Return the [X, Y] coordinate for the center point of the cell that contains the specified text.  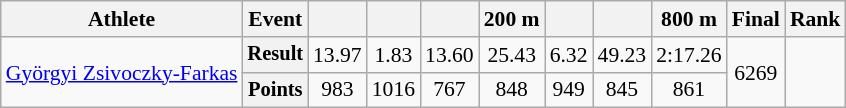
Györgyi Zsivoczky-Farkas [122, 72]
Athlete [122, 19]
25.43 [512, 55]
1.83 [394, 55]
2:17.26 [688, 55]
13.60 [450, 55]
1016 [394, 90]
767 [450, 90]
949 [569, 90]
Result [275, 55]
Points [275, 90]
848 [512, 90]
983 [338, 90]
200 m [512, 19]
6.32 [569, 55]
49.23 [622, 55]
6269 [756, 72]
861 [688, 90]
Final [756, 19]
13.97 [338, 55]
Rank [816, 19]
Event [275, 19]
800 m [688, 19]
845 [622, 90]
